Search for the cell housing the specified text and yield its [X, Y] center coordinate. 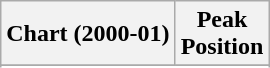
PeakPosition [222, 34]
Chart (2000-01) [88, 34]
